From the cell containing the given text, extract its center point as [X, Y] coordinate. 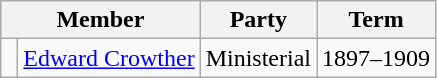
1897–1909 [376, 58]
Ministerial [258, 58]
Edward Crowther [109, 58]
Party [258, 20]
Term [376, 20]
Member [100, 20]
